Find where the given text appears and provide that cell's center as [x, y] coordinate. 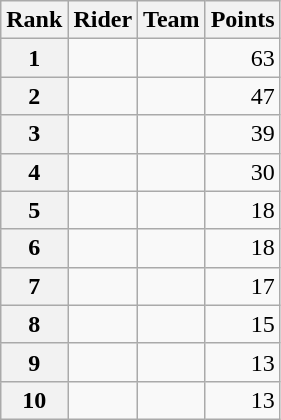
6 [34, 248]
10 [34, 400]
7 [34, 286]
63 [242, 58]
Points [242, 20]
39 [242, 134]
2 [34, 96]
Team [172, 20]
17 [242, 286]
Rank [34, 20]
1 [34, 58]
9 [34, 362]
Rider [103, 20]
15 [242, 324]
47 [242, 96]
5 [34, 210]
8 [34, 324]
3 [34, 134]
30 [242, 172]
4 [34, 172]
